Identify which cell holds the provided text, then report its [X, Y] central coordinate. 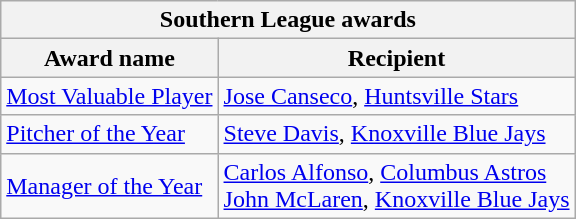
Southern League awards [288, 20]
Manager of the Year [110, 186]
Recipient [396, 58]
Most Valuable Player [110, 96]
Pitcher of the Year [110, 134]
Steve Davis, Knoxville Blue Jays [396, 134]
Award name [110, 58]
Carlos Alfonso, Columbus Astros John McLaren, Knoxville Blue Jays [396, 186]
Jose Canseco, Huntsville Stars [396, 96]
